Identify which cell holds the provided text, then report its (x, y) central coordinate. 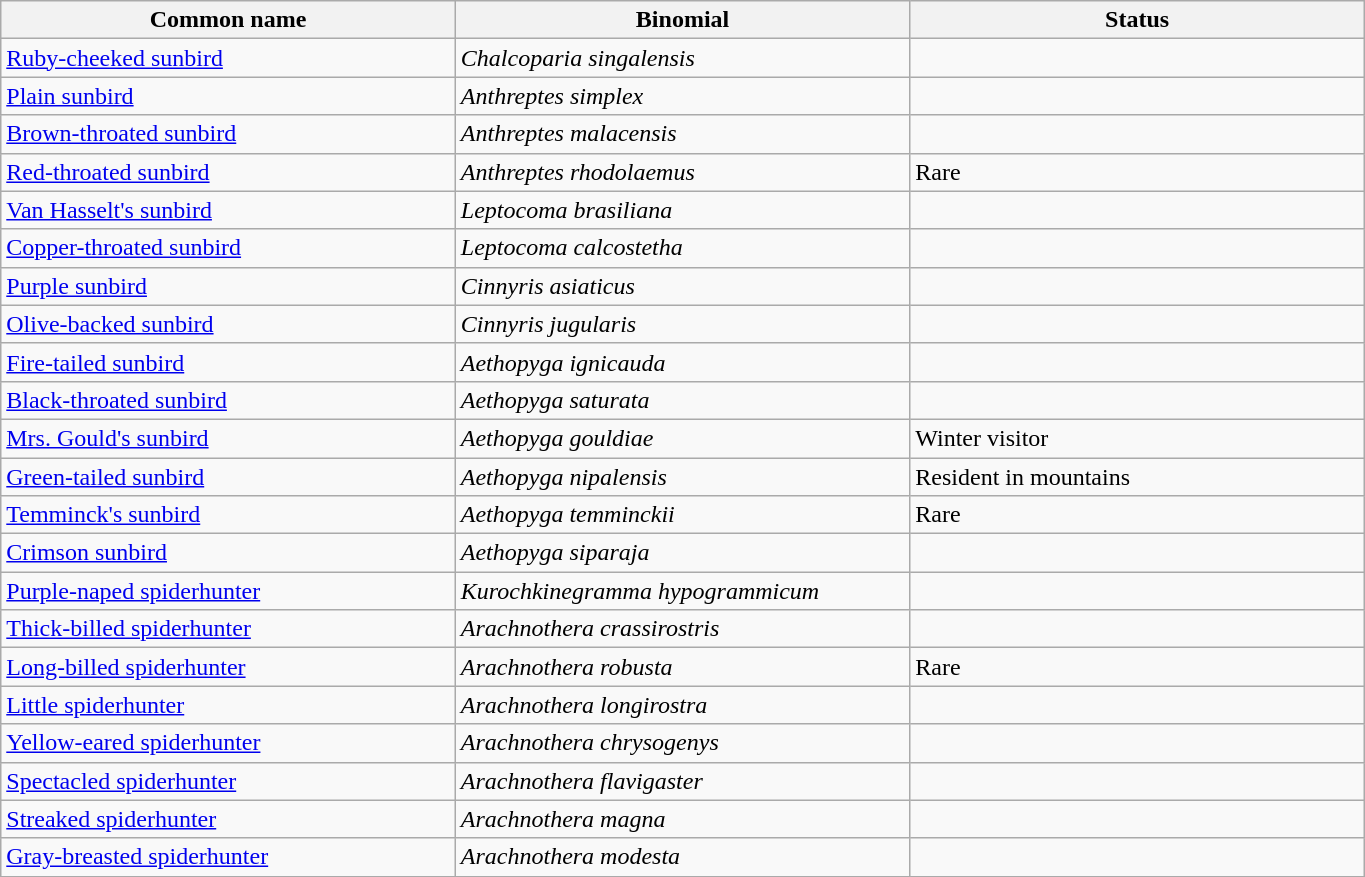
Resident in mountains (1138, 477)
Green-tailed sunbird (228, 477)
Winter visitor (1138, 438)
Crimson sunbird (228, 553)
Aethopyga nipalensis (682, 477)
Red-throated sunbird (228, 172)
Aethopyga siparaja (682, 553)
Streaked spiderhunter (228, 819)
Aethopyga ignicauda (682, 362)
Gray-breasted spiderhunter (228, 857)
Cinnyris jugularis (682, 324)
Anthreptes malacensis (682, 134)
Binomial (682, 20)
Anthreptes simplex (682, 96)
Arachnothera crassirostris (682, 629)
Leptocoma brasiliana (682, 210)
Purple sunbird (228, 286)
Arachnothera magna (682, 819)
Aethopyga gouldiae (682, 438)
Little spiderhunter (228, 705)
Olive-backed sunbird (228, 324)
Arachnothera robusta (682, 667)
Arachnothera modesta (682, 857)
Brown-throated sunbird (228, 134)
Anthreptes rhodolaemus (682, 172)
Kurochkinegramma hypogrammicum (682, 591)
Aethopyga temminckii (682, 515)
Black-throated sunbird (228, 400)
Cinnyris asiaticus (682, 286)
Plain sunbird (228, 96)
Chalcoparia singalensis (682, 58)
Spectacled spiderhunter (228, 781)
Temminck's sunbird (228, 515)
Arachnothera chrysogenys (682, 743)
Yellow-eared spiderhunter (228, 743)
Fire-tailed sunbird (228, 362)
Thick-billed spiderhunter (228, 629)
Arachnothera longirostra (682, 705)
Leptocoma calcostetha (682, 248)
Purple-naped spiderhunter (228, 591)
Status (1138, 20)
Common name (228, 20)
Arachnothera flavigaster (682, 781)
Van Hasselt's sunbird (228, 210)
Aethopyga saturata (682, 400)
Long-billed spiderhunter (228, 667)
Mrs. Gould's sunbird (228, 438)
Ruby-cheeked sunbird (228, 58)
Copper-throated sunbird (228, 248)
